Determine the [X, Y] coordinate at the center of the cell enclosing the given text.  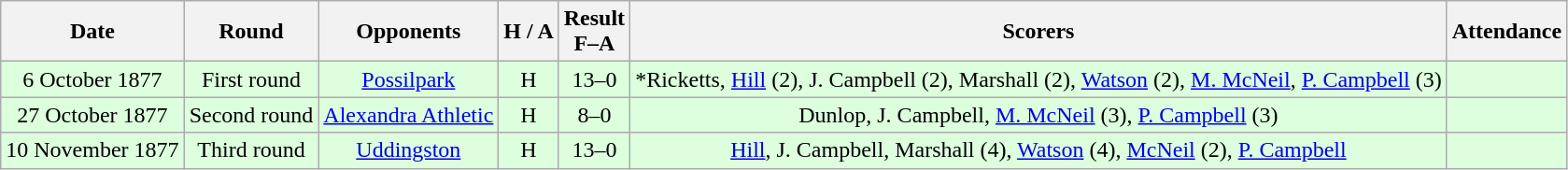
ResultF–A [594, 32]
Uddingston [409, 150]
Alexandra Athletic [409, 115]
8–0 [594, 115]
Dunlop, J. Campbell, M. McNeil (3), P. Campbell (3) [1038, 115]
Round [251, 32]
Hill, J. Campbell, Marshall (4), Watson (4), McNeil (2), P. Campbell [1038, 150]
Date [92, 32]
Scorers [1038, 32]
Possilpark [409, 79]
*Ricketts, Hill (2), J. Campbell (2), Marshall (2), Watson (2), M. McNeil, P. Campbell (3) [1038, 79]
Opponents [409, 32]
H / A [529, 32]
Attendance [1506, 32]
Third round [251, 150]
27 October 1877 [92, 115]
10 November 1877 [92, 150]
First round [251, 79]
6 October 1877 [92, 79]
Second round [251, 115]
